Search for the cell housing the specified text and yield its [X, Y] center coordinate. 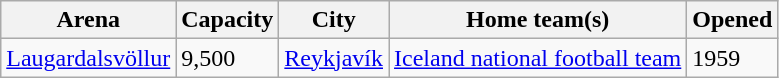
9,500 [228, 58]
City [334, 20]
1959 [732, 58]
Reykjavík [334, 58]
Home team(s) [538, 20]
Iceland national football team [538, 58]
Opened [732, 20]
Laugardalsvöllur [88, 58]
Arena [88, 20]
Capacity [228, 20]
